Determine the (X, Y) coordinate at the center of the cell enclosing the given text.  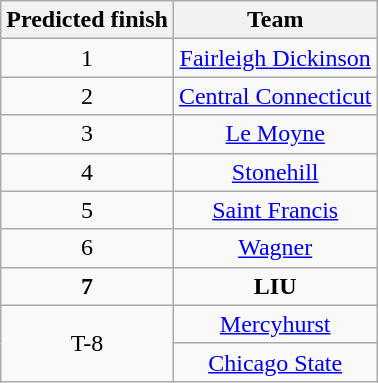
7 (88, 286)
1 (88, 58)
Stonehill (275, 172)
Wagner (275, 248)
Saint Francis (275, 210)
Mercyhurst (275, 324)
Central Connecticut (275, 96)
3 (88, 134)
Fairleigh Dickinson (275, 58)
Le Moyne (275, 134)
Chicago State (275, 362)
6 (88, 248)
2 (88, 96)
Predicted finish (88, 20)
Team (275, 20)
LIU (275, 286)
4 (88, 172)
T-8 (88, 343)
5 (88, 210)
